Identify which cell holds the provided text, then report its (x, y) central coordinate. 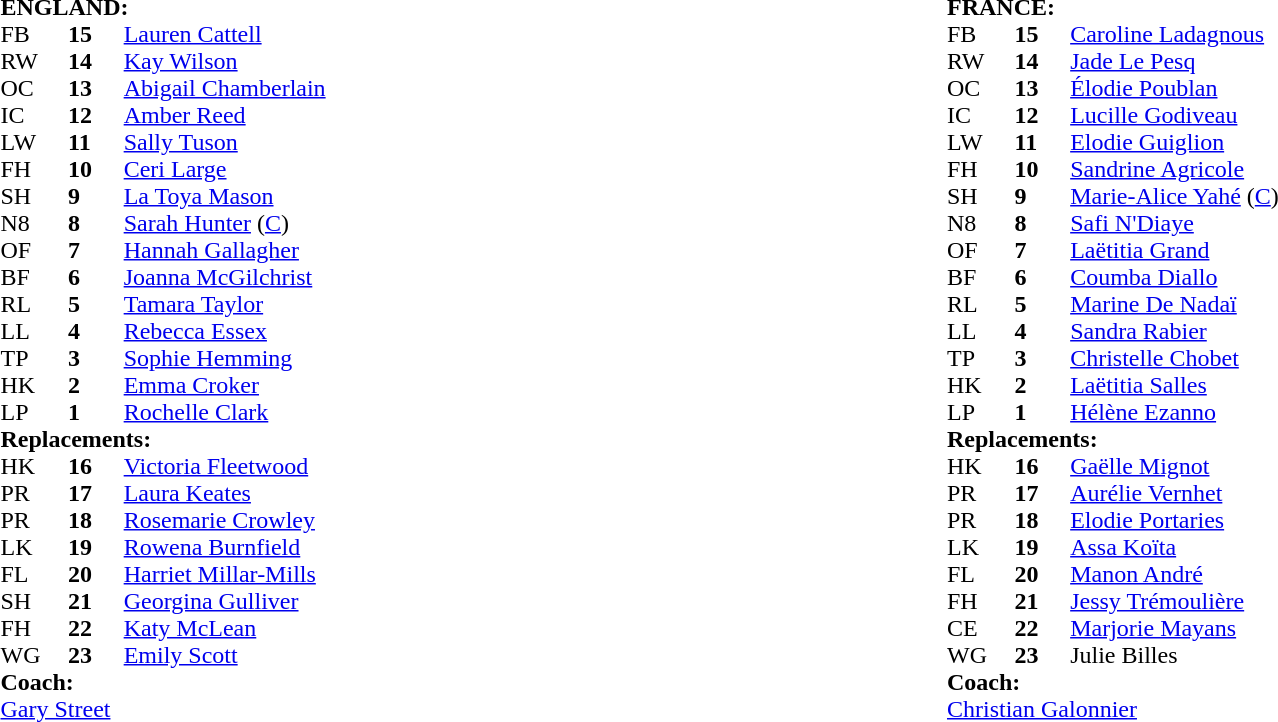
Emma Croker (328, 386)
Abigail Chamberlain (328, 88)
Emily Scott (328, 656)
La Toya Mason (328, 196)
Katy McLean (328, 628)
Kay Wilson (328, 62)
Rosemarie Crowley (328, 520)
Sophie Hemming (328, 358)
Replacements: (470, 440)
Amber Reed (328, 116)
Rochelle Clark (328, 412)
Lauren Cattell (328, 34)
Ceri Large (328, 170)
Coach: (470, 682)
Joanna McGilchrist (328, 278)
CE (980, 628)
Tamara Taylor (328, 304)
Laura Keates (328, 494)
Georgina Gulliver (328, 602)
Harriet Millar-Mills (328, 574)
Rebecca Essex (328, 332)
Victoria Fleetwood (328, 466)
Hannah Gallagher (328, 250)
Sarah Hunter (C) (328, 224)
Sally Tuson (328, 142)
Rowena Burnfield (328, 548)
